Return the (x, y) coordinate for the center point of the cell that contains the specified text.  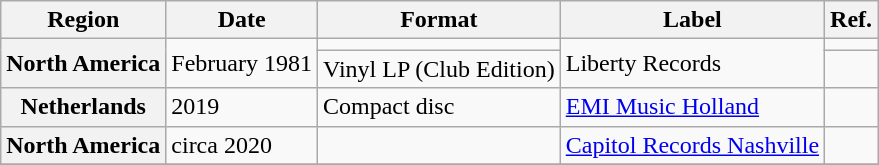
Netherlands (84, 107)
2019 (242, 107)
Label (692, 20)
Vinyl LP (Club Edition) (438, 69)
EMI Music Holland (692, 107)
Region (84, 20)
February 1981 (242, 64)
Capitol Records Nashville (692, 145)
Ref. (852, 20)
circa 2020 (242, 145)
Liberty Records (692, 64)
Compact disc (438, 107)
Date (242, 20)
Format (438, 20)
